Return [x, y] of the center of cell containing provided text 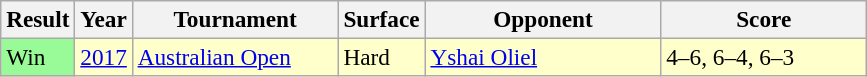
Opponent [543, 19]
Win [38, 57]
Yshai Oliel [543, 57]
Result [38, 19]
2017 [104, 57]
Year [104, 19]
Tournament [235, 19]
Score [764, 19]
Surface [382, 19]
4–6, 6–4, 6–3 [764, 57]
Hard [382, 57]
Australian Open [235, 57]
